For the text-containing cell, return its midpoint in (x, y) coordinate format. 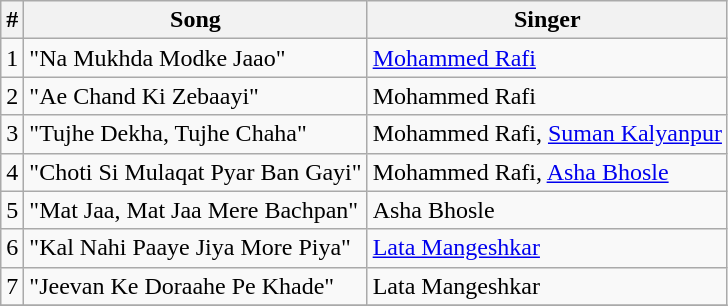
# (12, 20)
"Ae Chand Ki Zebaayi" (196, 96)
6 (12, 248)
"Tujhe Dekha, Tujhe Chaha" (196, 134)
"Mat Jaa, Mat Jaa Mere Bachpan" (196, 210)
3 (12, 134)
Mohammed Rafi, Suman Kalyanpur (547, 134)
"Na Mukhda Modke Jaao" (196, 58)
"Choti Si Mulaqat Pyar Ban Gayi" (196, 172)
"Jeevan Ke Doraahe Pe Khade" (196, 286)
"Kal Nahi Paaye Jiya More Piya" (196, 248)
7 (12, 286)
Song (196, 20)
Asha Bhosle (547, 210)
1 (12, 58)
2 (12, 96)
5 (12, 210)
Singer (547, 20)
Mohammed Rafi, Asha Bhosle (547, 172)
4 (12, 172)
